From the cell containing the given text, extract its center point as (X, Y) coordinate. 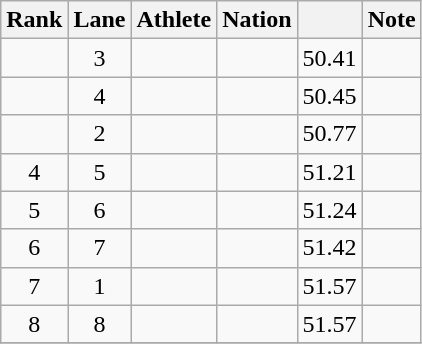
51.24 (330, 210)
Lane (100, 20)
50.45 (330, 96)
Note (392, 20)
50.41 (330, 58)
51.42 (330, 248)
50.77 (330, 134)
Athlete (174, 20)
2 (100, 134)
Nation (257, 20)
51.21 (330, 172)
1 (100, 286)
Rank (34, 20)
3 (100, 58)
